Search for the cell housing the specified text and yield its [x, y] center coordinate. 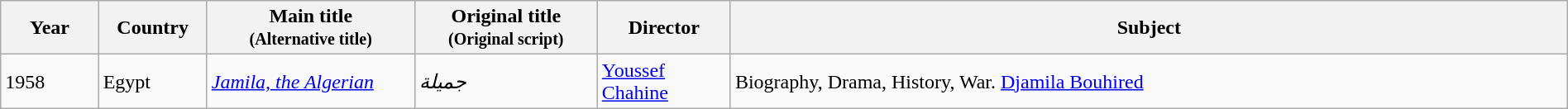
Subject [1149, 28]
Year [50, 28]
جميلة [506, 81]
Youssef Chahine [663, 81]
Country [152, 28]
Director [663, 28]
Biography, Drama, History, War. Djamila Bouhired [1149, 81]
1958 [50, 81]
Jamila, the Algerian [311, 81]
Original title(Original script) [506, 28]
Egypt [152, 81]
Main title(Alternative title) [311, 28]
